Determine the [x, y] coordinate at the center of the cell enclosing the given text.  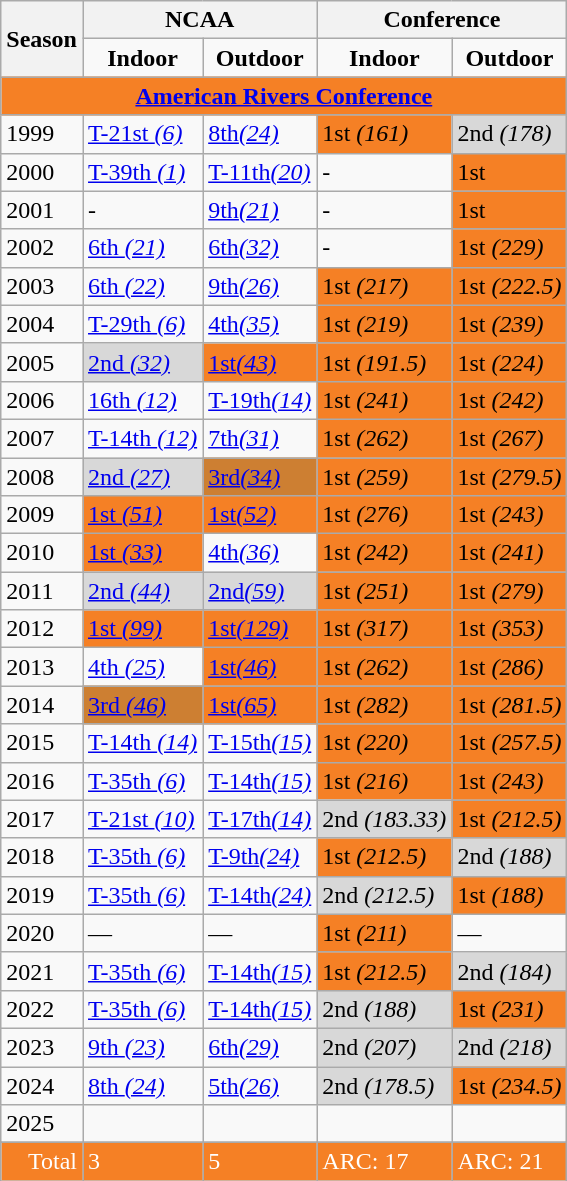
2nd (184) [510, 971]
1st (353) [510, 629]
1st (51) [142, 515]
4th (25) [142, 667]
6th(32) [260, 248]
2nd (32) [142, 362]
1st (257.5) [510, 743]
2009 [42, 515]
T-14th (14) [142, 743]
T-29th (6) [142, 324]
1st (251) [384, 591]
2024 [42, 1085]
1st (219) [384, 324]
4th(36) [260, 553]
T-19th(14) [260, 400]
16th (12) [142, 400]
1st (282) [384, 705]
2017 [42, 819]
2022 [42, 1009]
2nd(59) [260, 591]
1st (231) [510, 1009]
T-39th (1) [142, 172]
T-17th(14) [260, 819]
T-9th(24) [260, 857]
1st (211) [384, 933]
1st (220) [384, 743]
American Rivers Conference [284, 96]
1st (217) [384, 286]
2004 [42, 324]
1st(129) [260, 629]
6th (22) [142, 286]
1st (281.5) [510, 705]
2nd (27) [142, 477]
2023 [42, 1047]
2019 [42, 895]
6th(29) [260, 1047]
1st (286) [510, 667]
ARC: 21 [510, 1162]
6th (21) [142, 248]
1st (279.5) [510, 477]
2008 [42, 477]
T-15th(15) [260, 743]
2013 [42, 667]
2002 [42, 248]
2018 [42, 857]
1st (191.5) [384, 362]
2nd (44) [142, 591]
1st (161) [384, 134]
1st (259) [384, 477]
1st (229) [510, 248]
2nd (212.5) [384, 895]
ARC: 17 [384, 1162]
2007 [42, 438]
NCAA [199, 20]
1st(46) [260, 667]
2014 [42, 705]
T-21st (10) [142, 819]
2nd (178.5) [384, 1085]
1st (317) [384, 629]
1st (276) [384, 515]
8th (24) [142, 1085]
4th(35) [260, 324]
1st (234.5) [510, 1085]
1st (224) [510, 362]
2006 [42, 400]
Total [42, 1162]
1st (99) [142, 629]
2005 [42, 362]
Season [42, 39]
1st(43) [260, 362]
1999 [42, 134]
2003 [42, 286]
1st (216) [384, 781]
T-14th (12) [142, 438]
T-14th(24) [260, 895]
9th (23) [142, 1047]
2025 [42, 1124]
1st (222.5) [510, 286]
3 [142, 1162]
2015 [42, 743]
2nd (183.33) [384, 819]
1st(65) [260, 705]
7th(31) [260, 438]
1st(52) [260, 515]
1st (33) [142, 553]
2000 [42, 172]
Conference [442, 20]
2nd (178) [510, 134]
5th(26) [260, 1085]
T-11th(20) [260, 172]
2001 [42, 210]
2011 [42, 591]
2nd (207) [384, 1047]
3rd (46) [142, 705]
1st (279) [510, 591]
8th(24) [260, 134]
3rd(34) [260, 477]
1st (267) [510, 438]
9th(21) [260, 210]
9th(26) [260, 286]
5 [260, 1162]
2nd (218) [510, 1047]
2021 [42, 971]
1st (188) [510, 895]
2020 [42, 933]
2016 [42, 781]
2010 [42, 553]
T-21st (6) [142, 134]
1st (239) [510, 324]
2012 [42, 629]
